Provide the (x, y) coordinate of the cell's center where the given text is located.  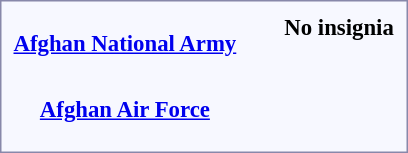
Afghan Air Force (125, 110)
No insignia (340, 27)
Afghan National Army (125, 44)
